Return the (X, Y) coordinate for the center point of the cell that contains the specified text.  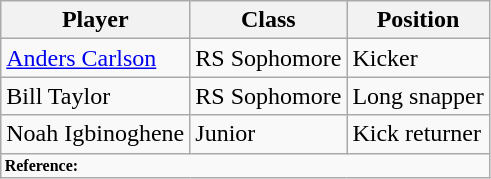
Kick returner (418, 134)
Noah Igbinoghene (96, 134)
Bill Taylor (96, 96)
Junior (268, 134)
Kicker (418, 58)
Class (268, 20)
Reference: (245, 165)
Position (418, 20)
Anders Carlson (96, 58)
Long snapper (418, 96)
Player (96, 20)
